Search for the cell housing the specified text and yield its (x, y) center coordinate. 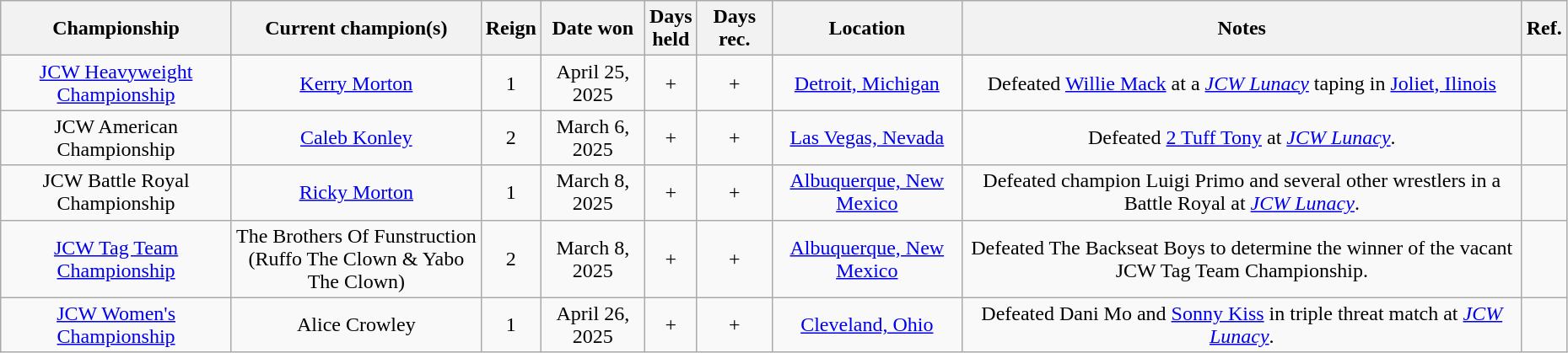
Notes (1242, 29)
Championship (116, 29)
Kerry Morton (356, 83)
JCW Battle Royal Championship (116, 192)
Defeated Dani Mo and Sonny Kiss in triple threat match at JCW Lunacy. (1242, 325)
The Brothers Of Funstruction(Ruffo The Clown & Yabo The Clown) (356, 259)
April 26, 2025 (592, 325)
Reign (511, 29)
JCW Tag Team Championship (116, 259)
Defeated 2 Tuff Tony at JCW Lunacy. (1242, 138)
April 25, 2025 (592, 83)
Ricky Morton (356, 192)
Ref. (1544, 29)
Location (867, 29)
Detroit, Michigan (867, 83)
JCW Heavyweight Championship (116, 83)
Caleb Konley (356, 138)
Cleveland, Ohio (867, 325)
Daysheld (671, 29)
March 6, 2025 (592, 138)
Las Vegas, Nevada (867, 138)
Days rec. (734, 29)
Defeated champion Luigi Primo and several other wrestlers in a Battle Royal at JCW Lunacy. (1242, 192)
Defeated The Backseat Boys to determine the winner of the vacant JCW Tag Team Championship. (1242, 259)
JCW Women's Championship (116, 325)
Alice Crowley (356, 325)
Defeated Willie Mack at a JCW Lunacy taping in Joliet, Ilinois (1242, 83)
Current champion(s) (356, 29)
Date won (592, 29)
JCW American Championship (116, 138)
